Identify which cell holds the provided text, then report its [x, y] central coordinate. 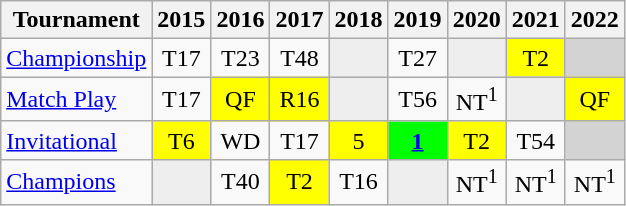
2016 [240, 20]
2015 [182, 20]
5 [358, 140]
Invitational [76, 140]
Champions [76, 182]
Match Play [76, 100]
T54 [536, 140]
2020 [476, 20]
WD [240, 140]
2018 [358, 20]
T48 [300, 58]
T40 [240, 182]
2019 [418, 20]
R16 [300, 100]
1 [418, 140]
T23 [240, 58]
2017 [300, 20]
T16 [358, 182]
T27 [418, 58]
Championship [76, 58]
T56 [418, 100]
T6 [182, 140]
2022 [594, 20]
Tournament [76, 20]
2021 [536, 20]
